Capture the cell that displays the provided text and extract its [X, Y] central coordinate. 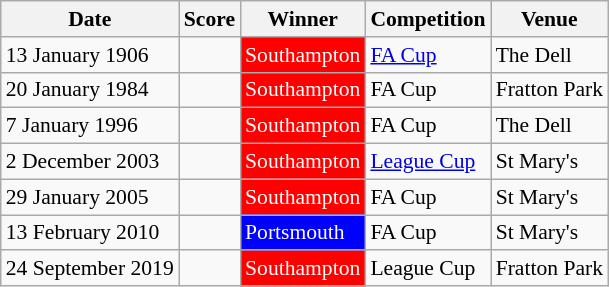
Date [90, 19]
7 January 1996 [90, 126]
Winner [302, 19]
13 February 2010 [90, 233]
24 September 2019 [90, 269]
20 January 1984 [90, 90]
29 January 2005 [90, 197]
Portsmouth [302, 233]
Venue [550, 19]
13 January 1906 [90, 55]
Competition [428, 19]
2 December 2003 [90, 162]
Score [210, 19]
